Scan for the cell matching the given text and deliver its [X, Y] coordinate at center. 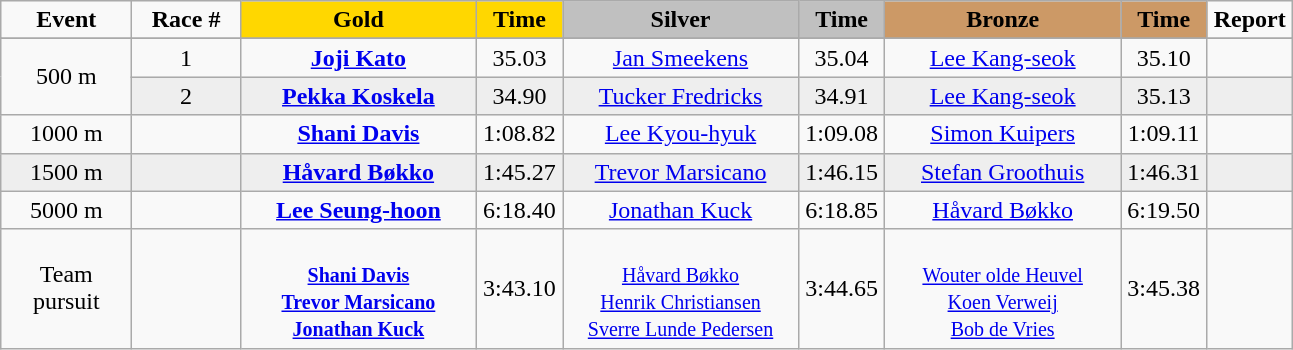
1:08.82 [519, 134]
35.04 [842, 58]
Team pursuit [66, 288]
Report [1250, 20]
Gold [358, 20]
6:18.40 [519, 210]
Stefan Groothuis [1003, 172]
Trevor Marsicano [680, 172]
1 [186, 58]
1:09.08 [842, 134]
2 [186, 96]
500 m [66, 77]
1:46.15 [842, 172]
Lee Kyou-hyuk [680, 134]
6:18.85 [842, 210]
1000 m [66, 134]
6:19.50 [1164, 210]
Joji Kato [358, 58]
Shani DavisTrevor MarsicanoJonathan Kuck [358, 288]
3:43.10 [519, 288]
34.90 [519, 96]
Wouter olde HeuvelKoen VerweijBob de Vries [1003, 288]
3:45.38 [1164, 288]
Simon Kuipers [1003, 134]
Håvard BøkkoHenrik ChristiansenSverre Lunde Pedersen [680, 288]
35.13 [1164, 96]
1:46.31 [1164, 172]
3:44.65 [842, 288]
Jonathan Kuck [680, 210]
Tucker Fredricks [680, 96]
34.91 [842, 96]
Bronze [1003, 20]
Shani Davis [358, 134]
Silver [680, 20]
35.03 [519, 58]
1500 m [66, 172]
1:45.27 [519, 172]
1:09.11 [1164, 134]
Lee Seung-hoon [358, 210]
Race # [186, 20]
35.10 [1164, 58]
Pekka Koskela [358, 96]
Jan Smeekens [680, 58]
5000 m [66, 210]
Event [66, 20]
